Pinpoint the cell where the given text exists, returning its [x, y] midpoint coordinate. 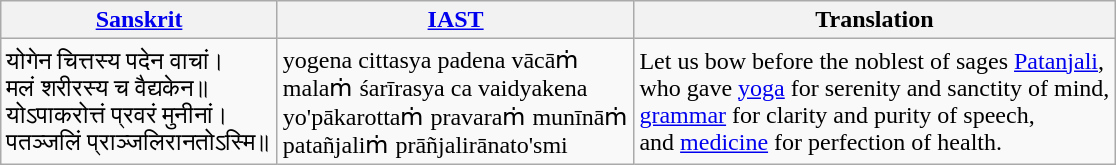
Sanskrit [140, 20]
IAST [456, 20]
Translation [874, 20]
योगेन चित्तस्य पदेन वाचां।मलं शरीरस्य च वैद्यकेन॥योऽपाकरोत्तं प्रवरं मुनीनां।पतञ्जलिं प्राञ्जलिरानतोऽस्मि॥ [140, 102]
yogena cittasya padena vācāṁ malaṁ śarīrasya ca vaidyakenayo'pākarottaṁ pravaraṁ munīnāṁpatañjaliṁ prāñjalirānato'smi [456, 102]
